From the cell containing the given text, extract its center point as [X, Y] coordinate. 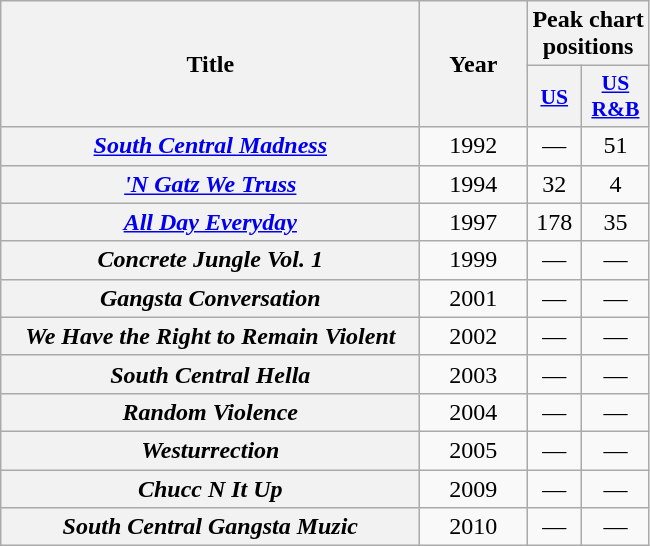
32 [554, 184]
Chucc N It Up [210, 489]
Random Violence [210, 412]
'N Gatz We Truss [210, 184]
2005 [474, 450]
2003 [474, 374]
178 [554, 222]
South Central Hella [210, 374]
1997 [474, 222]
1999 [474, 260]
2001 [474, 298]
Gangsta Conversation [210, 298]
1994 [474, 184]
South Central Gangsta Muzic [210, 527]
2010 [474, 527]
51 [616, 146]
1992 [474, 146]
35 [616, 222]
South Central Madness [210, 146]
Concrete Jungle Vol. 1 [210, 260]
Title [210, 64]
We Have the Right to Remain Violent [210, 336]
All Day Everyday [210, 222]
4 [616, 184]
US [554, 96]
2002 [474, 336]
2009 [474, 489]
Peak chartpositions [588, 34]
USR&B [616, 96]
2004 [474, 412]
Westurrection [210, 450]
Year [474, 64]
